Scan for the cell matching the given text and deliver its [X, Y] coordinate at center. 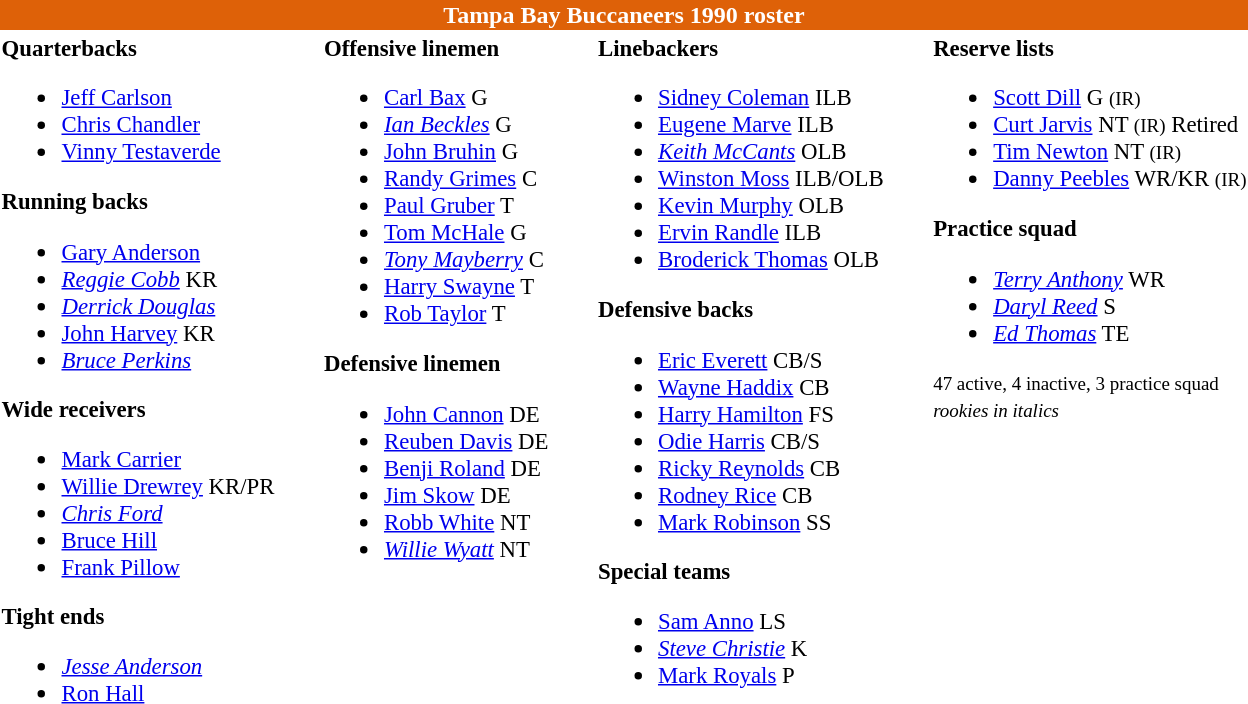
Tampa Bay Buccaneers 1990 roster [624, 15]
